Detect which cell encompasses the target text, then output its (x, y) center coordinate. 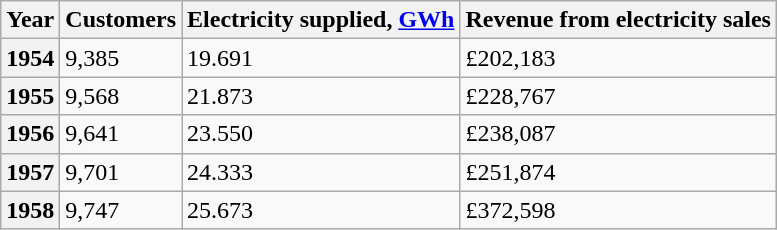
24.333 (321, 172)
Electricity supplied, GWh (321, 20)
9,385 (121, 58)
Revenue from electricity sales (618, 20)
9,568 (121, 96)
1958 (30, 210)
1957 (30, 172)
£228,767 (618, 96)
1955 (30, 96)
19.691 (321, 58)
1954 (30, 58)
9,747 (121, 210)
1956 (30, 134)
23.550 (321, 134)
£251,874 (618, 172)
21.873 (321, 96)
9,641 (121, 134)
£238,087 (618, 134)
9,701 (121, 172)
Customers (121, 20)
25.673 (321, 210)
£202,183 (618, 58)
Year (30, 20)
£372,598 (618, 210)
